Output the (x, y) coordinate of the center of the cell containing the given text.  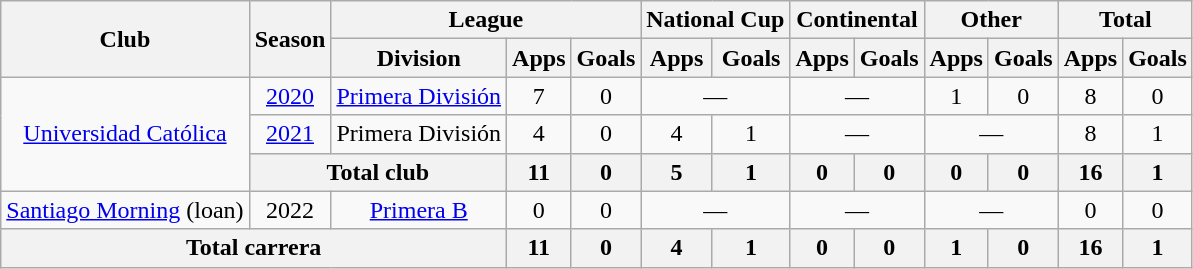
Total club (378, 172)
Division (419, 58)
Primera B (419, 210)
Santiago Morning (loan) (125, 210)
2021 (290, 134)
League (486, 20)
2020 (290, 96)
2022 (290, 210)
Other (991, 20)
5 (677, 172)
Continental (857, 20)
Season (290, 39)
Universidad Católica (125, 134)
National Cup (716, 20)
Total (1125, 20)
Club (125, 39)
7 (539, 96)
Total carrera (254, 248)
